Identify which cell holds the provided text, then report its (X, Y) central coordinate. 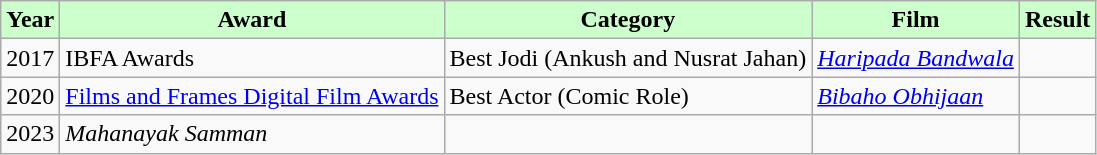
Award (252, 20)
Category (628, 20)
Film (916, 20)
Year (30, 20)
Result (1057, 20)
2020 (30, 96)
Best Actor (Comic Role) (628, 96)
Best Jodi (Ankush and Nusrat Jahan) (628, 58)
Mahanayak Samman (252, 134)
2023 (30, 134)
2017 (30, 58)
IBFA Awards (252, 58)
Films and Frames Digital Film Awards (252, 96)
Haripada Bandwala (916, 58)
Bibaho Obhijaan (916, 96)
